For the text-containing cell, return its midpoint in (X, Y) coordinate format. 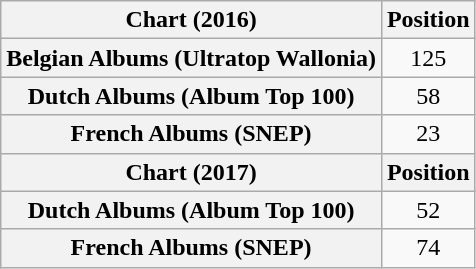
Belgian Albums (Ultratop Wallonia) (192, 58)
74 (428, 248)
Chart (2017) (192, 172)
125 (428, 58)
58 (428, 96)
Chart (2016) (192, 20)
52 (428, 210)
23 (428, 134)
